Locate the cell with the specified text and output its (X, Y) center coordinate. 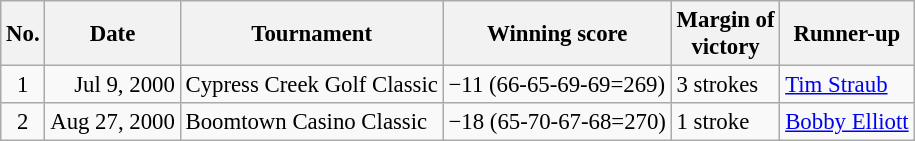
Jul 9, 2000 (112, 85)
Bobby Elliott (847, 122)
No. (23, 34)
Aug 27, 2000 (112, 122)
1 stroke (726, 122)
Date (112, 34)
Winning score (557, 34)
1 (23, 85)
Tournament (312, 34)
2 (23, 122)
Cypress Creek Golf Classic (312, 85)
Runner-up (847, 34)
−11 (66-65-69-69=269) (557, 85)
Tim Straub (847, 85)
−18 (65-70-67-68=270) (557, 122)
Margin ofvictory (726, 34)
Boomtown Casino Classic (312, 122)
3 strokes (726, 85)
